From the cell containing the given text, extract its center point as (X, Y) coordinate. 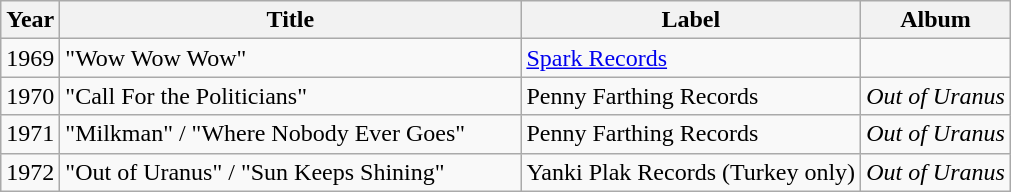
1971 (30, 134)
Year (30, 20)
1969 (30, 58)
Label (691, 20)
"Wow Wow Wow" (290, 58)
1970 (30, 96)
Yanki Plak Records (Turkey only) (691, 172)
"Milkman" / "Where Nobody Ever Goes" (290, 134)
Title (290, 20)
Album (936, 20)
1972 (30, 172)
"Out of Uranus" / "Sun Keeps Shining" (290, 172)
Spark Records (691, 58)
"Call For the Politicians" (290, 96)
